From the cell containing the given text, extract its center point as (X, Y) coordinate. 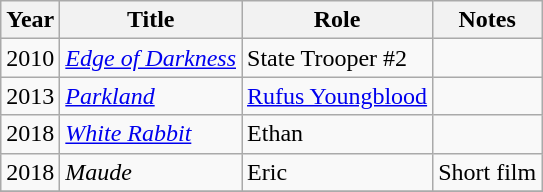
Short film (488, 172)
Title (151, 20)
2013 (30, 96)
Ethan (338, 134)
Year (30, 20)
2010 (30, 58)
Role (338, 20)
Notes (488, 20)
White Rabbit (151, 134)
Parkland (151, 96)
State Trooper #2 (338, 58)
Edge of Darkness (151, 58)
Eric (338, 172)
Rufus Youngblood (338, 96)
Maude (151, 172)
